Identify which cell holds the provided text, then report its [x, y] central coordinate. 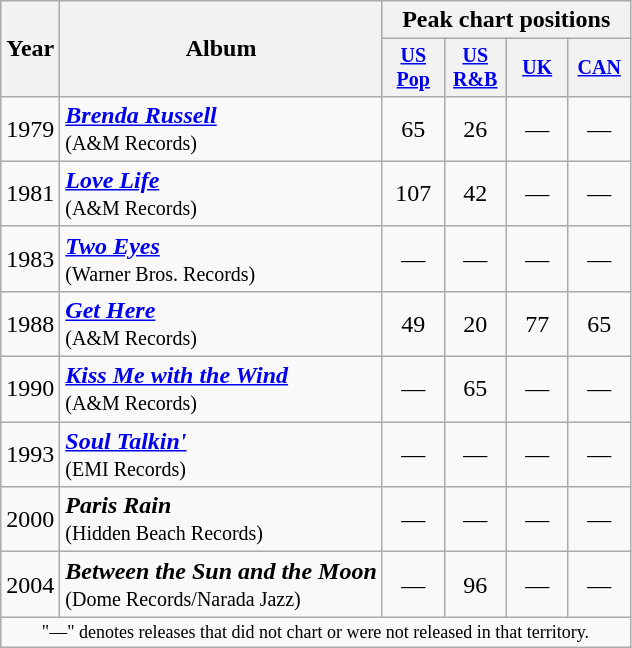
"—" denotes releases that did not chart or were not released in that territory. [316, 632]
Peak chart positions [506, 20]
Year [30, 49]
Two Eyes(Warner Bros. Records) [221, 258]
Album [221, 49]
1979 [30, 128]
Brenda Russell(A&M Records) [221, 128]
US R&B [475, 68]
1993 [30, 454]
20 [475, 324]
26 [475, 128]
Between the Sun and the Moon(Dome Records/Narada Jazz) [221, 584]
2000 [30, 520]
1981 [30, 194]
1983 [30, 258]
42 [475, 194]
Get Here(A&M Records) [221, 324]
US Pop [413, 68]
UK [537, 68]
107 [413, 194]
96 [475, 584]
77 [537, 324]
1988 [30, 324]
Love Life(A&M Records) [221, 194]
CAN [599, 68]
Kiss Me with the Wind(A&M Records) [221, 390]
1990 [30, 390]
49 [413, 324]
Paris Rain(Hidden Beach Records) [221, 520]
Soul Talkin'(EMI Records) [221, 454]
2004 [30, 584]
